Determine the (x, y) coordinate at the center of the cell enclosing the given text.  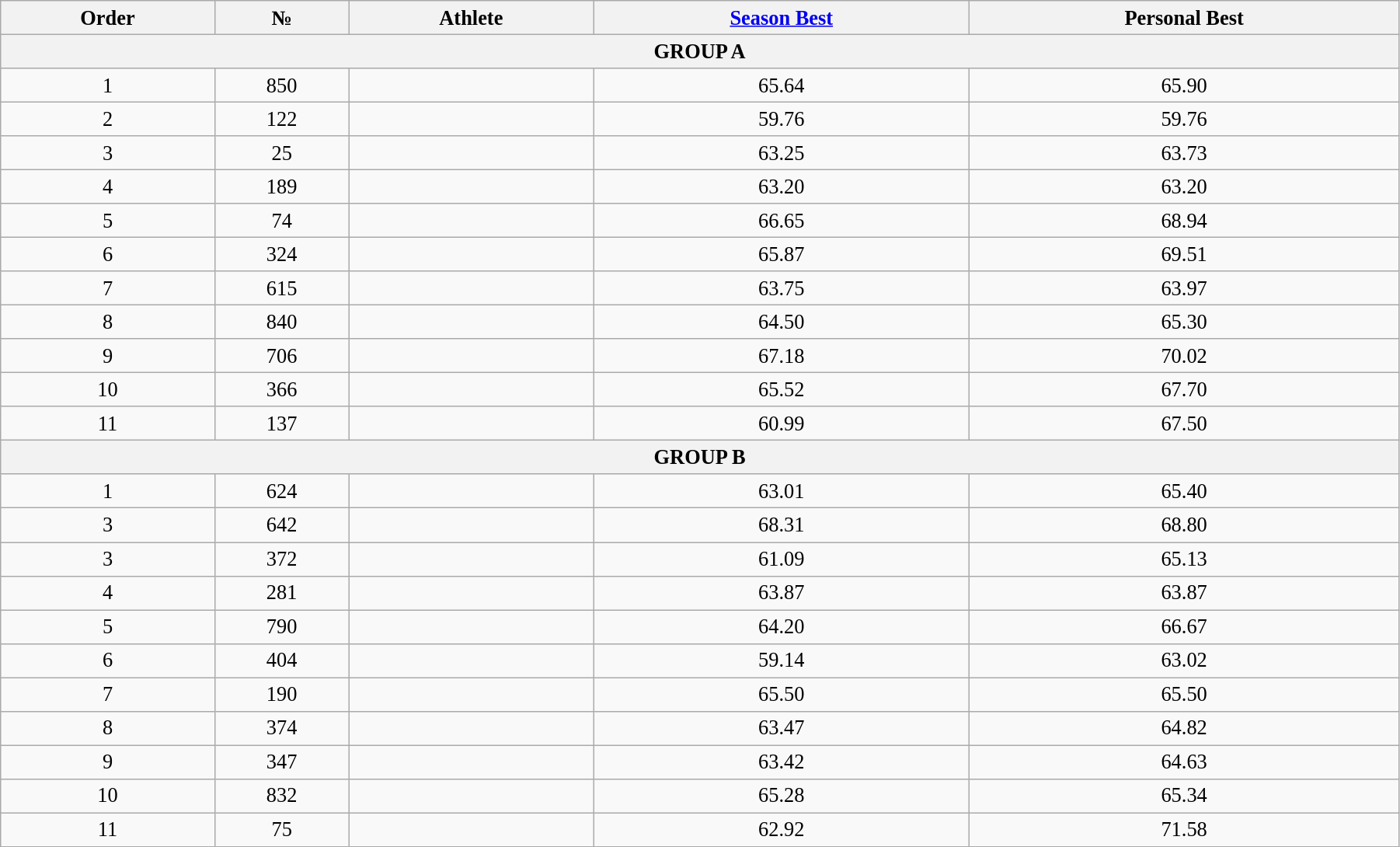
Personal Best (1184, 17)
62.92 (782, 829)
65.30 (1184, 322)
67.18 (782, 356)
65.28 (782, 796)
64.50 (782, 322)
67.50 (1184, 423)
63.97 (1184, 288)
74 (281, 221)
61.09 (782, 559)
840 (281, 322)
69.51 (1184, 254)
65.90 (1184, 85)
70.02 (1184, 356)
189 (281, 186)
64.20 (782, 626)
№ (281, 17)
68.80 (1184, 525)
2 (108, 119)
63.25 (782, 153)
64.63 (1184, 762)
65.34 (1184, 796)
66.67 (1184, 626)
63.01 (782, 491)
190 (281, 694)
Athlete (471, 17)
71.58 (1184, 829)
63.47 (782, 728)
65.52 (782, 389)
Order (108, 17)
75 (281, 829)
372 (281, 559)
66.65 (782, 221)
65.87 (782, 254)
65.13 (1184, 559)
324 (281, 254)
GROUP A (700, 51)
63.75 (782, 288)
850 (281, 85)
68.94 (1184, 221)
25 (281, 153)
Season Best (782, 17)
615 (281, 288)
GROUP B (700, 457)
832 (281, 796)
63.02 (1184, 661)
63.42 (782, 762)
366 (281, 389)
68.31 (782, 525)
404 (281, 661)
122 (281, 119)
624 (281, 491)
60.99 (782, 423)
281 (281, 593)
59.14 (782, 661)
63.73 (1184, 153)
706 (281, 356)
67.70 (1184, 389)
137 (281, 423)
374 (281, 728)
642 (281, 525)
64.82 (1184, 728)
65.64 (782, 85)
347 (281, 762)
790 (281, 626)
65.40 (1184, 491)
